Extract the (x, y) coordinate from the center of the cell holding the provided text.  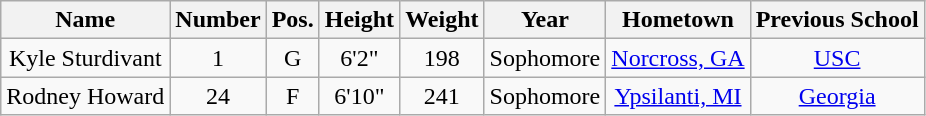
24 (218, 96)
USC (837, 58)
Kyle Sturdivant (86, 58)
F (292, 96)
Number (218, 20)
Rodney Howard (86, 96)
241 (442, 96)
Name (86, 20)
Hometown (678, 20)
198 (442, 58)
Georgia (837, 96)
Year (545, 20)
Norcross, GA (678, 58)
6'2" (359, 58)
Pos. (292, 20)
6'10" (359, 96)
Height (359, 20)
Previous School (837, 20)
G (292, 58)
Weight (442, 20)
Ypsilanti, MI (678, 96)
1 (218, 58)
